Extract the (X, Y) coordinate from the center of the cell holding the provided text.  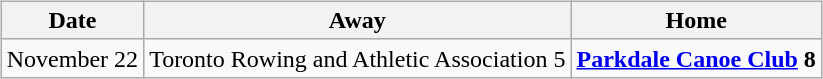
Away (358, 20)
Parkdale Canoe Club 8 (696, 58)
Toronto Rowing and Athletic Association 5 (358, 58)
November 22 (72, 58)
Home (696, 20)
Date (72, 20)
